Capture the cell that displays the provided text and extract its (X, Y) central coordinate. 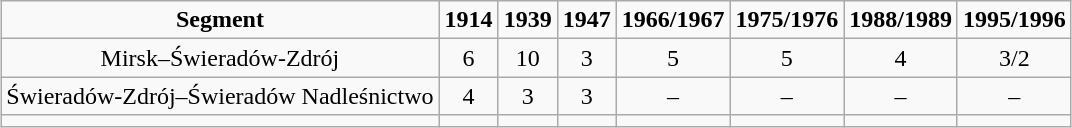
3/2 (1014, 58)
1988/1989 (901, 20)
Świeradów-Zdrój–Świeradów Nadleśnictwo (220, 96)
1914 (468, 20)
Mirsk–Świeradów-Zdrój (220, 58)
1939 (528, 20)
10 (528, 58)
Segment (220, 20)
1975/1976 (787, 20)
6 (468, 58)
1947 (586, 20)
1966/1967 (673, 20)
1995/1996 (1014, 20)
